Detect which cell encompasses the target text, then output its (x, y) center coordinate. 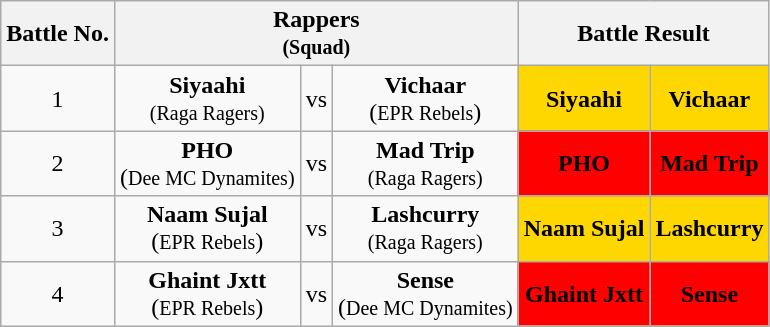
Siyaahi(Raga Ragers) (207, 98)
Mad Trip (710, 164)
Naam Sujal(EPR Rebels) (207, 228)
Ghaint Jxtt (584, 294)
Naam Sujal (584, 228)
Sense(Dee MC Dynamites) (426, 294)
Mad Trip(Raga Ragers) (426, 164)
Battle Result (644, 34)
1 (58, 98)
Sense (710, 294)
PHO (584, 164)
Lashcurry (710, 228)
Rappers(Squad) (316, 34)
4 (58, 294)
Ghaint Jxtt(EPR Rebels) (207, 294)
Vichaar (710, 98)
Lashcurry(Raga Ragers) (426, 228)
Battle No. (58, 34)
2 (58, 164)
Vichaar(EPR Rebels) (426, 98)
Siyaahi (584, 98)
3 (58, 228)
PHO(Dee MC Dynamites) (207, 164)
